Extract the (X, Y) coordinate from the center of the cell holding the provided text.  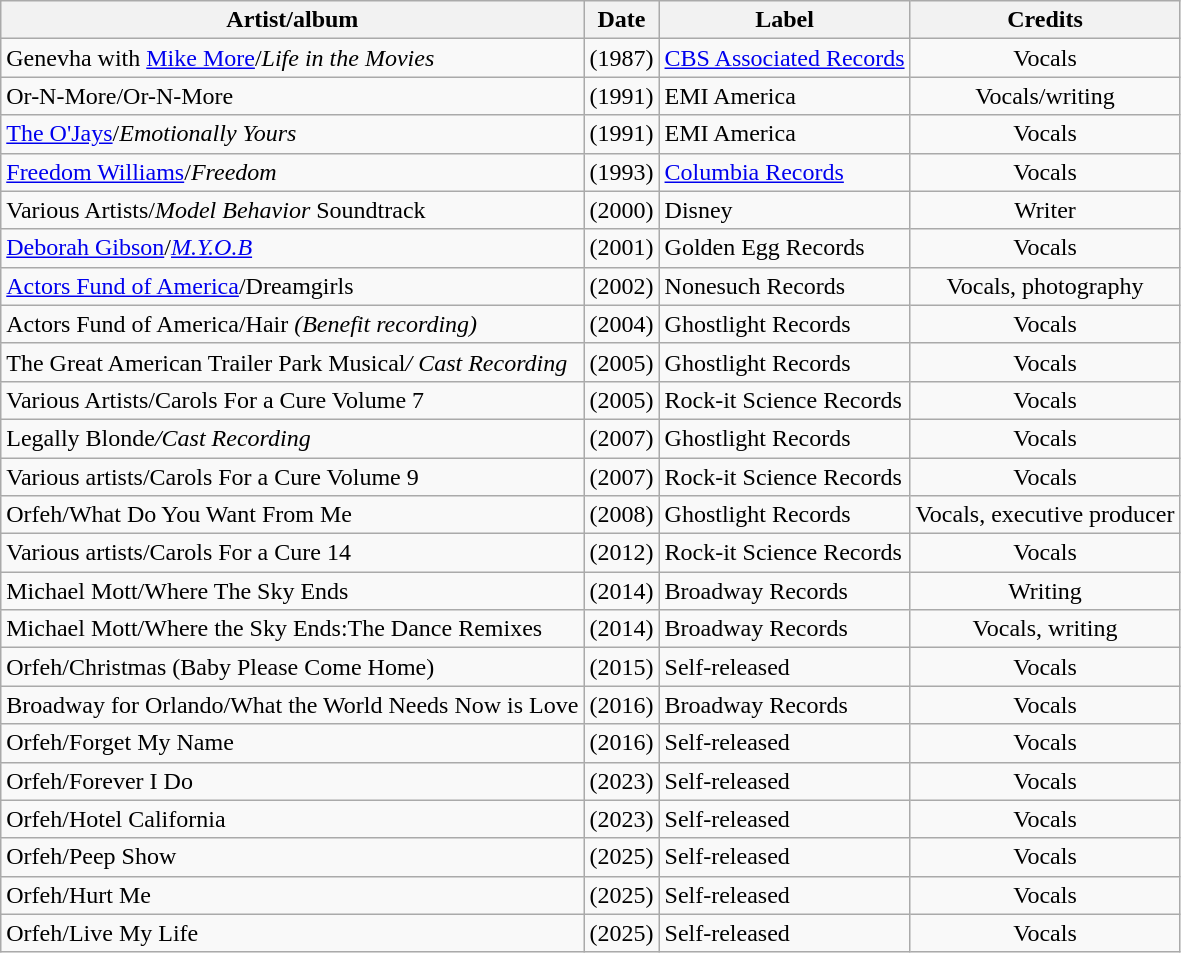
Michael Mott/Where the Sky Ends:The Dance Remixes (292, 629)
Writing (1045, 591)
Vocals, writing (1045, 629)
Orfeh/Forever I Do (292, 781)
Credits (1045, 20)
Various artists/Carols For a Cure 14 (292, 553)
(2008) (622, 515)
Columbia Records (784, 172)
Vocals, photography (1045, 286)
Golden Egg Records (784, 248)
Disney (784, 210)
(2002) (622, 286)
(2012) (622, 553)
Artist/album (292, 20)
(1993) (622, 172)
Vocals/writing (1045, 96)
Or-N-More/Or-N-More (292, 96)
(2001) (622, 248)
Vocals, executive producer (1045, 515)
The Great American Trailer Park Musical/ Cast Recording (292, 362)
Genevha with Mike More/Life in the Movies (292, 58)
Orfeh/Live My Life (292, 933)
Orfeh/What Do You Want From Me (292, 515)
Various Artists/Model Behavior Soundtrack (292, 210)
Orfeh/Forget My Name (292, 743)
Legally Blonde/Cast Recording (292, 438)
Orfeh/Hurt Me (292, 895)
(2015) (622, 667)
Orfeh/Christmas (Baby Please Come Home) (292, 667)
Various artists/Carols For a Cure Volume 9 (292, 477)
Various Artists/Carols For a Cure Volume 7 (292, 400)
Nonesuch Records (784, 286)
(2004) (622, 324)
Actors Fund of America/Dreamgirls (292, 286)
Date (622, 20)
(1987) (622, 58)
Freedom Williams/Freedom (292, 172)
The O'Jays/Emotionally Yours (292, 134)
Orfeh/Hotel California (292, 819)
Broadway for Orlando/What the World Needs Now is Love (292, 705)
Writer (1045, 210)
(2000) (622, 210)
Michael Mott/Where The Sky Ends (292, 591)
Deborah Gibson/M.Y.O.B (292, 248)
Orfeh/Peep Show (292, 857)
Label (784, 20)
CBS Associated Records (784, 58)
Actors Fund of America/Hair (Benefit recording) (292, 324)
